Return [X, Y] of the center of cell containing provided text 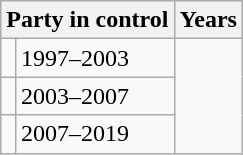
2007–2019 [94, 134]
2003–2007 [94, 96]
1997–2003 [94, 58]
Years [208, 20]
Party in control [88, 20]
